Provide the [X, Y] coordinate of the cell's center where the given text is located.  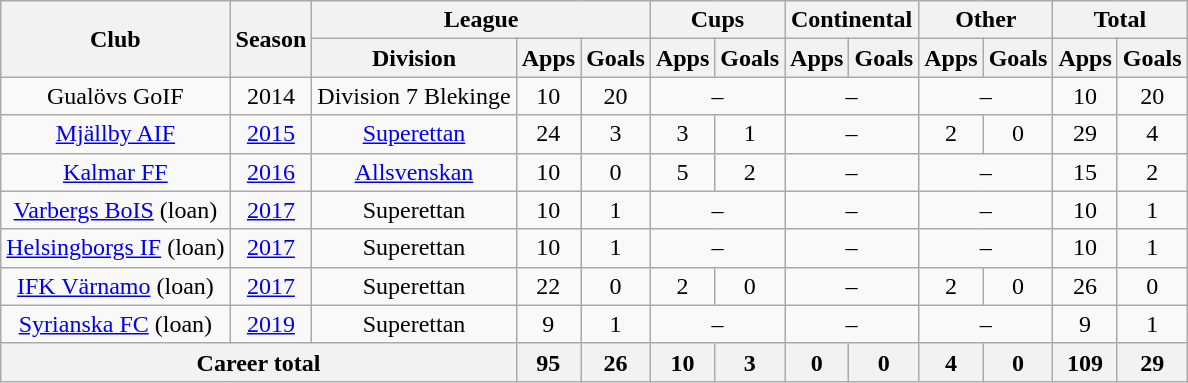
Total [1120, 20]
Other [986, 20]
Helsingborgs IF (loan) [116, 248]
Gualövs GoIF [116, 96]
5 [682, 172]
Continental [852, 20]
109 [1085, 362]
Season [271, 39]
Allsvenskan [414, 172]
2014 [271, 96]
95 [548, 362]
IFK Värnamo (loan) [116, 286]
Club [116, 39]
24 [548, 134]
Syrianska FC (loan) [116, 324]
Division 7 Blekinge [414, 96]
Cups [717, 20]
Kalmar FF [116, 172]
League [482, 20]
2015 [271, 134]
Career total [258, 362]
2019 [271, 324]
Division [414, 58]
Varbergs BoIS (loan) [116, 210]
Mjällby AIF [116, 134]
2016 [271, 172]
22 [548, 286]
15 [1085, 172]
